Search for the cell housing the specified text and yield its (x, y) center coordinate. 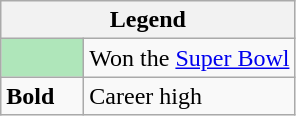
Career high (190, 96)
Won the Super Bowl (190, 58)
Bold (42, 96)
Legend (148, 20)
